Return the [X, Y] coordinate for the center point of the cell that contains the specified text.  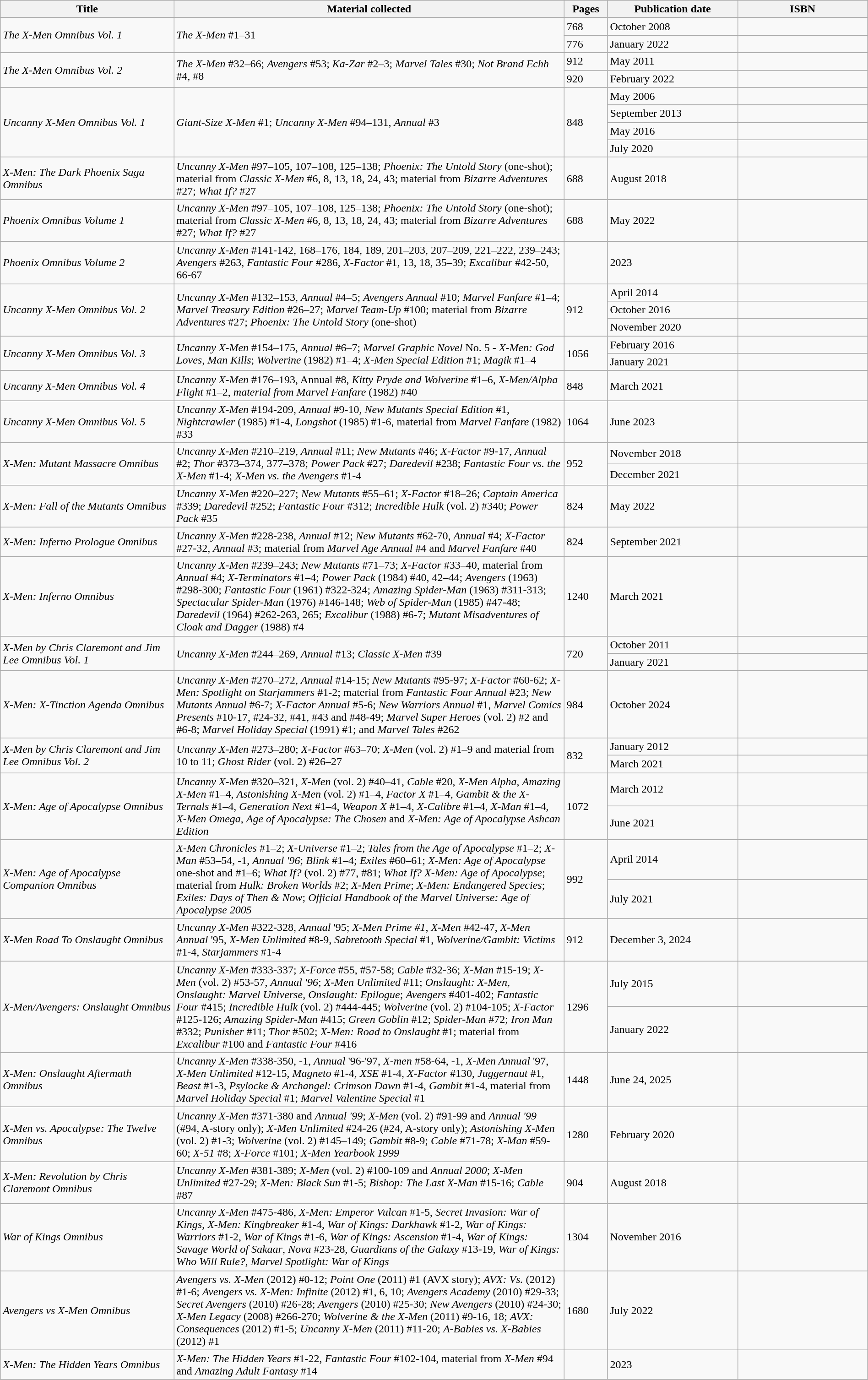
November 2020 [673, 327]
1064 [586, 422]
Title [87, 9]
June 24, 2025 [673, 1080]
June 2023 [673, 422]
September 2021 [673, 542]
1280 [586, 1135]
March 2012 [673, 789]
Publication date [673, 9]
February 2020 [673, 1135]
X-Men: The Hidden Years Omnibus [87, 1364]
July 2020 [673, 148]
November 2016 [673, 1237]
Uncanny X-Men Omnibus Vol. 4 [87, 386]
Uncanny X-Men Omnibus Vol. 5 [87, 422]
The X-Men Omnibus Vol. 1 [87, 35]
Uncanny X-Men #244–269, Annual #13; Classic X-Men #39 [369, 653]
October 2016 [673, 310]
Uncanny X-Men Omnibus Vol. 1 [87, 122]
X-Men: Onslaught Aftermath Omnibus [87, 1080]
904 [586, 1183]
Pages [586, 9]
December 3, 2024 [673, 940]
X-Men by Chris Claremont and Jim Lee Omnibus Vol. 1 [87, 653]
Uncanny X-Men #176–193, Annual #8, Kitty Pryde and Wolverine #1–6, X-Men/Alpha Flight #1–2, material from Marvel Fanfare (1982) #40 [369, 386]
1680 [586, 1310]
May 2016 [673, 131]
X-Men Road To Onslaught Omnibus [87, 940]
The X-Men #32–66; Avengers #53; Ka-Zar #2–3; Marvel Tales #30; Not Brand Echh #4, #8 [369, 70]
May 2011 [673, 61]
November 2018 [673, 453]
Material collected [369, 9]
June 2021 [673, 823]
X-Men by Chris Claremont and Jim Lee Omnibus Vol. 2 [87, 755]
X-Men: X-Tinction Agenda Omnibus [87, 704]
October 2011 [673, 645]
832 [586, 755]
X-Men: Mutant Massacre Omnibus [87, 464]
December 2021 [673, 474]
Phoenix Omnibus Volume 1 [87, 220]
X-Men: The Dark Phoenix Saga Omnibus [87, 178]
Uncanny X-Men Omnibus Vol. 3 [87, 353]
ISBN [803, 9]
July 2015 [673, 984]
1448 [586, 1080]
February 2022 [673, 79]
X-Men: Age of Apocalypse Companion Omnibus [87, 879]
X-Men: The Hidden Years #1-22, Fantastic Four #102-104, material from X-Men #94 and Amazing Adult Fantasy #14 [369, 1364]
1304 [586, 1237]
1240 [586, 596]
X-Men: Inferno Omnibus [87, 596]
War of Kings Omnibus [87, 1237]
February 2016 [673, 345]
1056 [586, 353]
X-Men/Avengers: Onslaught Omnibus [87, 1007]
X-Men: Inferno Prologue Omnibus [87, 542]
768 [586, 27]
992 [586, 879]
Phoenix Omnibus Volume 2 [87, 262]
X-Men: Revolution by Chris Claremont Omnibus [87, 1183]
January 2012 [673, 746]
October 2008 [673, 27]
September 2013 [673, 114]
X-Men: Fall of the Mutants Omnibus [87, 506]
X-Men vs. Apocalypse: The Twelve Omnibus [87, 1135]
Uncanny X-Men #273–280; X-Factor #63–70; X-Men (vol. 2) #1–9 and material from 10 to 11; Ghost Rider (vol. 2) #26–27 [369, 755]
952 [586, 464]
May 2006 [673, 96]
1296 [586, 1007]
Uncanny X-Men Omnibus Vol. 2 [87, 310]
720 [586, 653]
July 2021 [673, 899]
Giant-Size X-Men #1; Uncanny X-Men #94–131, Annual #3 [369, 122]
The X-Men Omnibus Vol. 2 [87, 70]
920 [586, 79]
The X-Men #1–31 [369, 35]
July 2022 [673, 1310]
776 [586, 44]
Avengers vs X-Men Omnibus [87, 1310]
1072 [586, 806]
October 2024 [673, 704]
984 [586, 704]
X-Men: Age of Apocalypse Omnibus [87, 806]
